Search for the cell housing the specified text and yield its (X, Y) center coordinate. 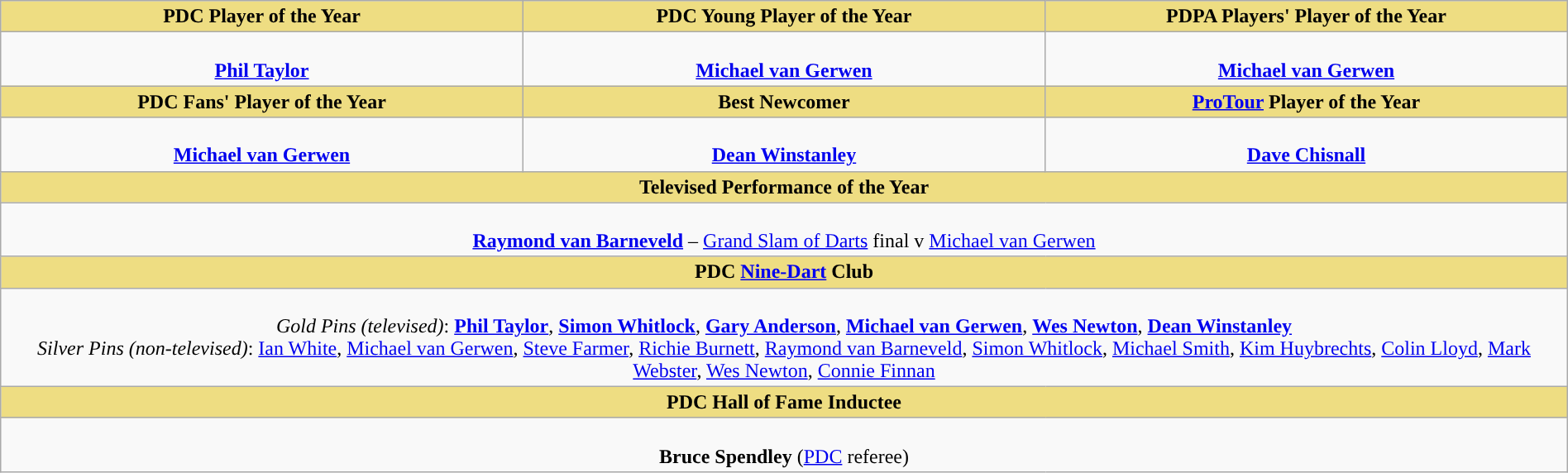
PDC Fans' Player of the Year (262, 102)
Televised Performance of the Year (784, 187)
PDC Nine-Dart Club (784, 272)
ProTour Player of the Year (1307, 102)
Best Newcomer (784, 102)
Bruce Spendley (PDC referee) (784, 445)
PDC Young Player of the Year (784, 17)
PDPA Players' Player of the Year (1307, 17)
Phil Taylor (262, 60)
PDC Hall of Fame Inductee (784, 402)
Raymond van Barneveld – Grand Slam of Darts final v Michael van Gerwen (784, 230)
Dean Winstanley (784, 144)
Dave Chisnall (1307, 144)
PDC Player of the Year (262, 17)
